For the text-containing cell, return its midpoint in (x, y) coordinate format. 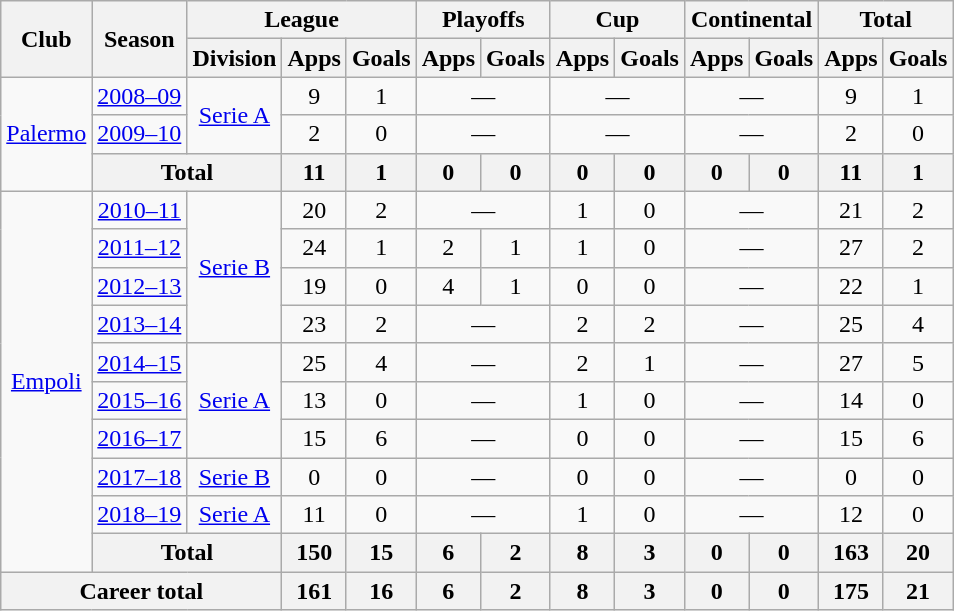
23 (314, 324)
Empoli (46, 382)
2012–13 (140, 286)
2011–12 (140, 248)
163 (851, 553)
League (302, 20)
2018–19 (140, 515)
Cup (617, 20)
2017–18 (140, 477)
175 (851, 591)
12 (851, 515)
Club (46, 39)
14 (851, 400)
2013–14 (140, 324)
2010–11 (140, 210)
2015–16 (140, 400)
Career total (142, 591)
Division (234, 58)
5 (918, 362)
22 (851, 286)
16 (381, 591)
2008–09 (140, 96)
Palermo (46, 134)
161 (314, 591)
Season (140, 39)
19 (314, 286)
2009–10 (140, 134)
150 (314, 553)
Playoffs (483, 20)
2014–15 (140, 362)
24 (314, 248)
13 (314, 400)
Continental (751, 20)
2016–17 (140, 438)
